Provide the (X, Y) coordinate of the cell's center where the given text is located.  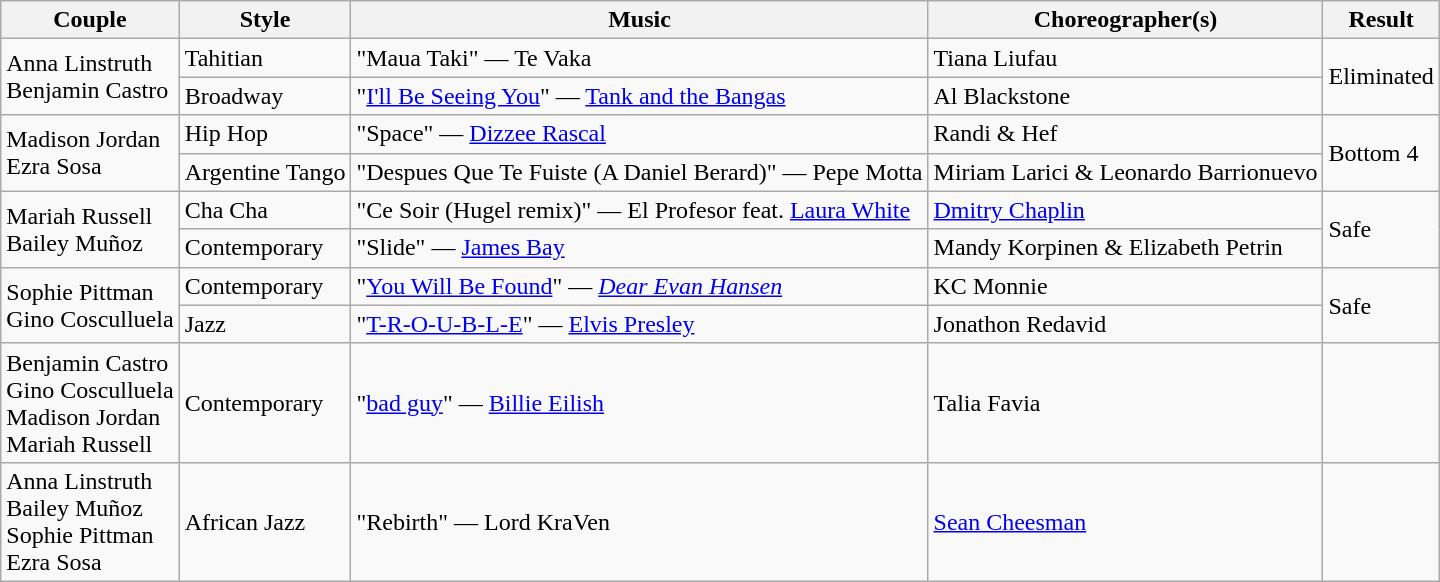
Music (640, 20)
"Despues Que Te Fuiste (A Daniel Berard)" — Pepe Motta (640, 172)
Sean Cheesman (1126, 522)
Mariah RussellBailey Muñoz (90, 229)
"T-R-O-U-B-L-E" — Elvis Presley (640, 324)
Randi & Hef (1126, 134)
"Space" — Dizzee Rascal (640, 134)
"Rebirth" — Lord KraVen (640, 522)
Dmitry Chaplin (1126, 210)
Miriam Larici & Leonardo Barrionuevo (1126, 172)
Talia Favia (1126, 402)
Style (265, 20)
"You Will Be Found" — Dear Evan Hansen (640, 286)
Hip Hop (265, 134)
"Ce Soir (Hugel remix)" — El Profesor feat. Laura White (640, 210)
Jonathon Redavid (1126, 324)
Bottom 4 (1381, 153)
Tahitian (265, 58)
Al Blackstone (1126, 96)
Broadway (265, 96)
Argentine Tango (265, 172)
KC Monnie (1126, 286)
"I'll Be Seeing You" — Tank and the Bangas (640, 96)
Anna LinstruthBailey MuñozSophie PittmanEzra Sosa (90, 522)
"Maua Taki" — Te Vaka (640, 58)
Choreographer(s) (1126, 20)
Couple (90, 20)
Madison JordanEzra Sosa (90, 153)
Anna LinstruthBenjamin Castro (90, 77)
"Slide" — James Bay (640, 248)
Cha Cha (265, 210)
African Jazz (265, 522)
Mandy Korpinen & Elizabeth Petrin (1126, 248)
Sophie PittmanGino Cosculluela (90, 305)
"bad guy" — Billie Eilish (640, 402)
Eliminated (1381, 77)
Tiana Liufau (1126, 58)
Benjamin CastroGino CosculluelaMadison JordanMariah Russell (90, 402)
Result (1381, 20)
Jazz (265, 324)
